Search for the cell housing the specified text and yield its (X, Y) center coordinate. 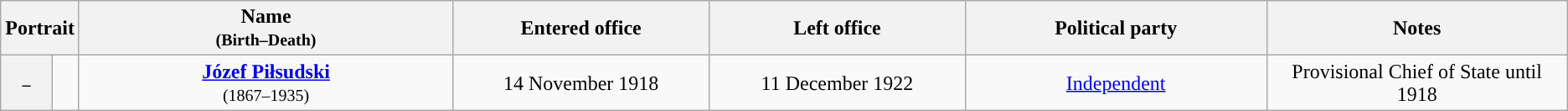
Left office (838, 29)
11 December 1922 (838, 82)
Entered office (581, 29)
Portrait (40, 29)
Political party (1116, 29)
Józef Piłsudski(1867–1935) (266, 82)
– (27, 82)
Name(Birth–Death) (266, 29)
14 November 1918 (581, 82)
Independent (1116, 82)
Provisional Chief of State until 1918 (1417, 82)
Notes (1417, 29)
